Capture the cell that displays the provided text and extract its [x, y] central coordinate. 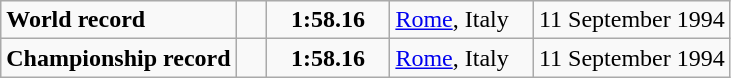
Championship record [118, 58]
World record [118, 20]
